Identify which cell holds the provided text, then report its [x, y] central coordinate. 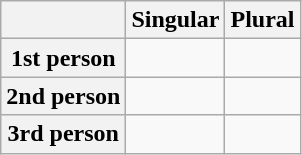
Singular [176, 20]
1st person [64, 58]
3rd person [64, 134]
2nd person [64, 96]
Plural [262, 20]
